Return [X, Y] of the center of cell containing provided text 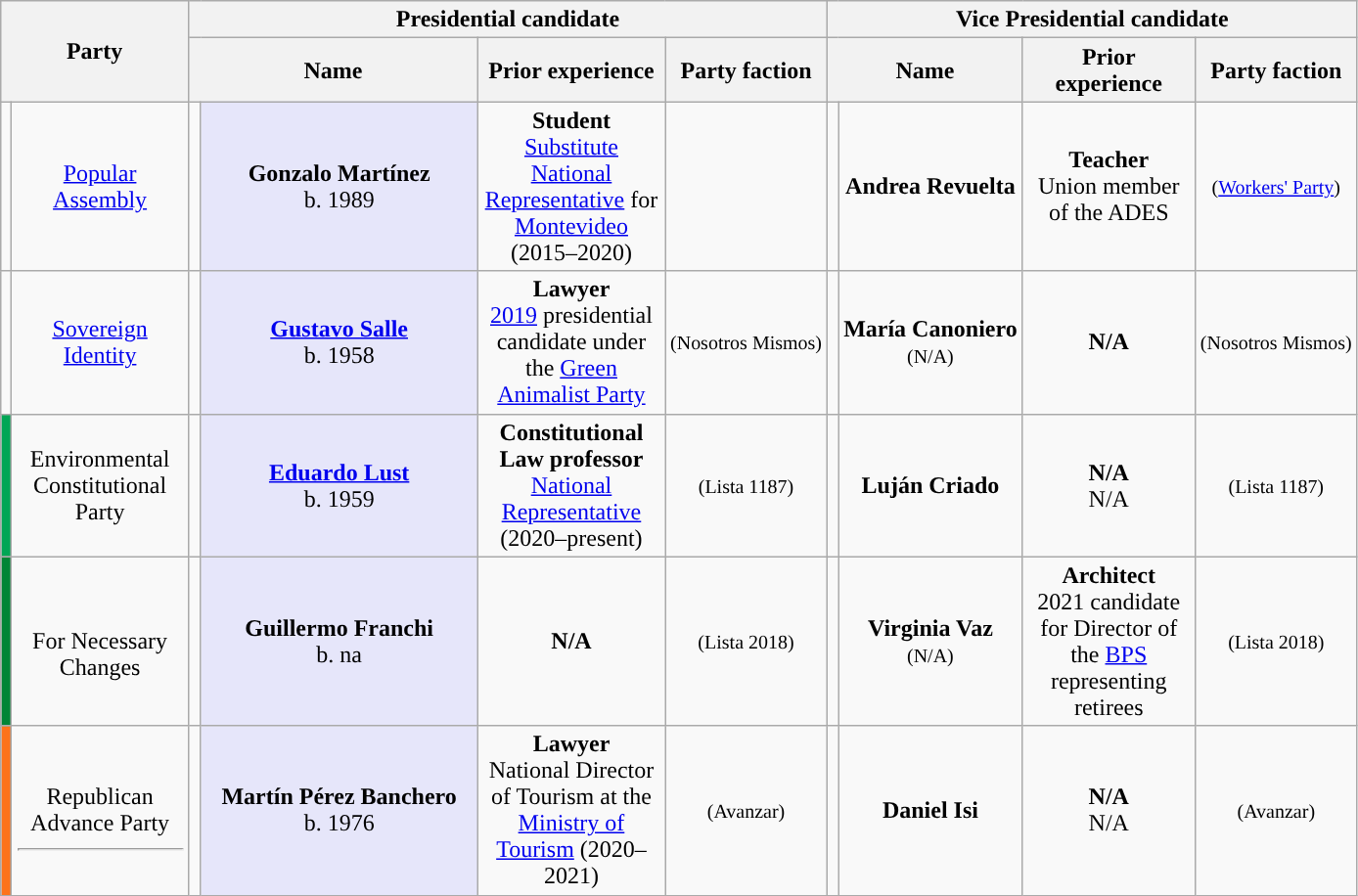
Sovereign Identity [100, 342]
Architect2021 candidate for Director of the BPS representing retirees [1109, 642]
María Canoniero(N/A) [931, 342]
Virginia Vaz(N/A) [931, 642]
Martín Pérez Bancherob. 1976 [339, 810]
Andrea Revuelta [931, 186]
Republican Advance Party [100, 810]
TeacherUnion member of the ADES [1109, 186]
(Workers' Party) [1276, 186]
Popular Assembly [100, 186]
LawyerNational Director of Tourism at the Ministry of Tourism (2020–2021) [571, 810]
Guillermo Franchib. na [339, 642]
Daniel Isi [931, 810]
Presidential candidate [507, 20]
Constitutional Law professorNational Representative (2020–present) [571, 485]
Environmental Constitutional Party [100, 485]
StudentSubstitute National Representative for Montevideo (2015–2020) [571, 186]
Luján Criado [931, 485]
Lawyer2019 presidential candidate under the Green Animalist Party [571, 342]
Vice Presidential candidate [1093, 20]
Gustavo Salleb. 1958 [339, 342]
Gonzalo Martínezb. 1989 [339, 186]
For Necessary Changes [100, 642]
Party [95, 51]
Eduardo Lustb. 1959 [339, 485]
